Scan for the cell matching the given text and deliver its [X, Y] coordinate at center. 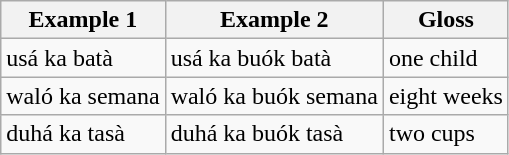
one child [446, 58]
usá ka batà [83, 58]
eight weeks [446, 96]
Gloss [446, 20]
usá ka buók batà [274, 58]
waló ka semana [83, 96]
Example 1 [83, 20]
two cups [446, 134]
Example 2 [274, 20]
waló ka buók semana [274, 96]
duhá ka buók tasà [274, 134]
duhá ka tasà [83, 134]
